Find where the given text appears and provide that cell's center as (X, Y) coordinate. 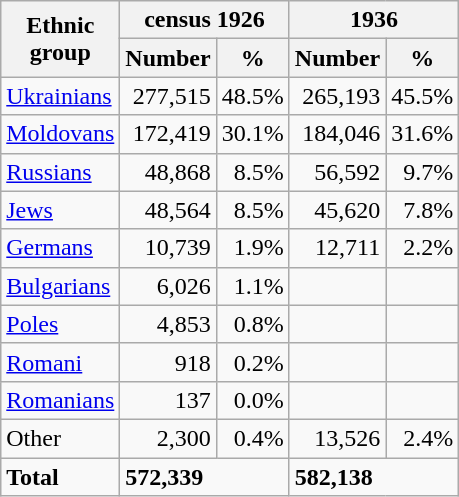
1.1% (252, 286)
Moldovans (60, 134)
Germans (60, 248)
2.4% (422, 438)
572,339 (204, 477)
Bulgarians (60, 286)
30.1% (252, 134)
13,526 (337, 438)
48,564 (168, 210)
0.0% (252, 400)
45.5% (422, 96)
48.5% (252, 96)
2,300 (168, 438)
census 1926 (204, 20)
0.4% (252, 438)
12,711 (337, 248)
0.2% (252, 362)
4,853 (168, 324)
1936 (374, 20)
Russians (60, 172)
31.6% (422, 134)
2.2% (422, 248)
7.8% (422, 210)
Other (60, 438)
265,193 (337, 96)
Romani (60, 362)
Total (60, 477)
277,515 (168, 96)
0.8% (252, 324)
45,620 (337, 210)
Romanians (60, 400)
Jews (60, 210)
1.9% (252, 248)
10,739 (168, 248)
172,419 (168, 134)
137 (168, 400)
918 (168, 362)
48,868 (168, 172)
Ethnicgroup (60, 39)
Poles (60, 324)
Ukrainians (60, 96)
6,026 (168, 286)
9.7% (422, 172)
56,592 (337, 172)
184,046 (337, 134)
582,138 (374, 477)
